Pinpoint the cell where the given text exists, returning its (X, Y) midpoint coordinate. 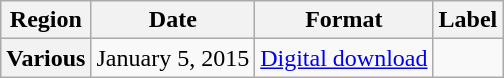
Date (173, 20)
January 5, 2015 (173, 58)
Digital download (344, 58)
Various (46, 58)
Region (46, 20)
Format (344, 20)
Label (468, 20)
